Extract the (X, Y) coordinate from the center of the cell holding the provided text.  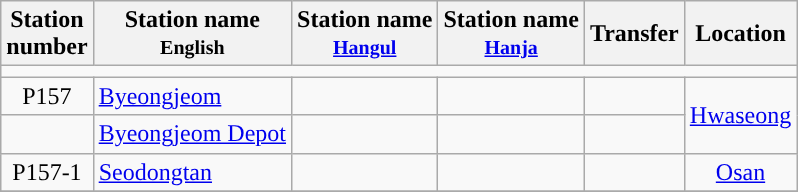
P157 (47, 96)
Stationnumber (47, 34)
Location (740, 34)
Hwaseong (740, 115)
Osan (740, 172)
Byeongjeom (192, 96)
Transfer (634, 34)
Seodongtan (192, 172)
P157-1 (47, 172)
Station nameEnglish (192, 34)
Station nameHanja (511, 34)
Byeongjeom Depot (192, 134)
Station nameHangul (365, 34)
